From the cell containing the given text, extract its center point as (x, y) coordinate. 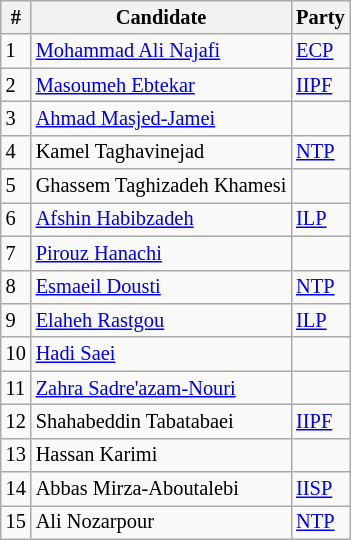
ECP (320, 51)
2 (16, 85)
Shahabeddin Tabatabaei (161, 421)
Kamel Taghavinejad (161, 152)
9 (16, 320)
Hadi Saei (161, 354)
Masoumeh Ebtekar (161, 85)
Ahmad Masjed-Jamei (161, 118)
Elaheh Rastgou (161, 320)
Ghassem Taghizadeh Khamesi (161, 186)
# (16, 17)
Mohammad Ali Najafi (161, 51)
Zahra Sadre'azam-Nouri (161, 388)
8 (16, 287)
15 (16, 522)
Candidate (161, 17)
IISP (320, 489)
Hassan Karimi (161, 455)
3 (16, 118)
10 (16, 354)
Esmaeil Dousti (161, 287)
12 (16, 421)
Pirouz Hanachi (161, 253)
11 (16, 388)
5 (16, 186)
1 (16, 51)
Abbas Mirza-Aboutalebi (161, 489)
6 (16, 219)
Ali Nozarpour (161, 522)
14 (16, 489)
Afshin Habibzadeh (161, 219)
13 (16, 455)
7 (16, 253)
Party (320, 17)
4 (16, 152)
